For the text-containing cell, return its midpoint in [x, y] coordinate format. 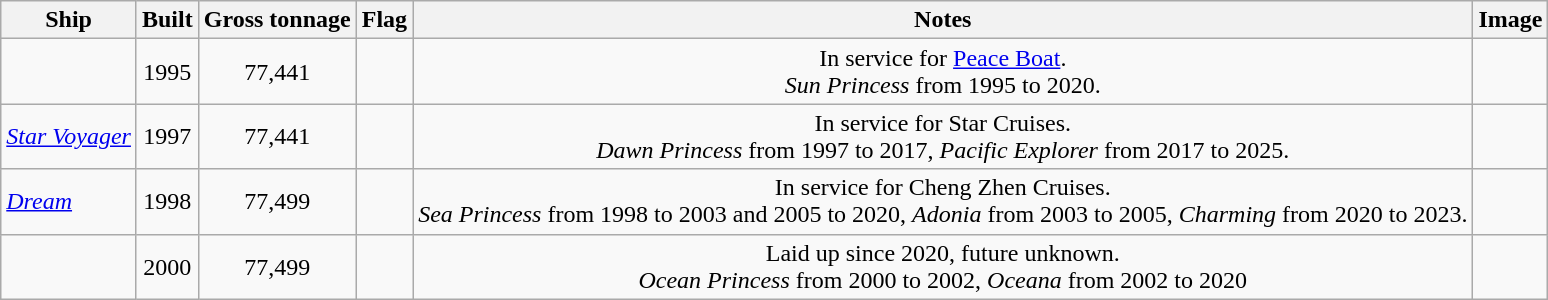
In service for Star Cruises.Dawn Princess from 1997 to 2017, Pacific Explorer from 2017 to 2025. [943, 136]
Dream [69, 202]
In service for Peace Boat.Sun Princess from 1995 to 2020. [943, 72]
Gross tonnage [277, 20]
1995 [167, 72]
In service for Cheng Zhen Cruises. Sea Princess from 1998 to 2003 and 2005 to 2020, Adonia from 2003 to 2005, Charming from 2020 to 2023. [943, 202]
1998 [167, 202]
Notes [943, 20]
Flag [384, 20]
Image [1510, 20]
Star Voyager [69, 136]
Ship [69, 20]
Laid up since 2020, future unknown.Ocean Princess from 2000 to 2002, Oceana from 2002 to 2020 [943, 266]
2000 [167, 266]
1997 [167, 136]
Built [167, 20]
